Search for the cell housing the specified text and yield its [X, Y] center coordinate. 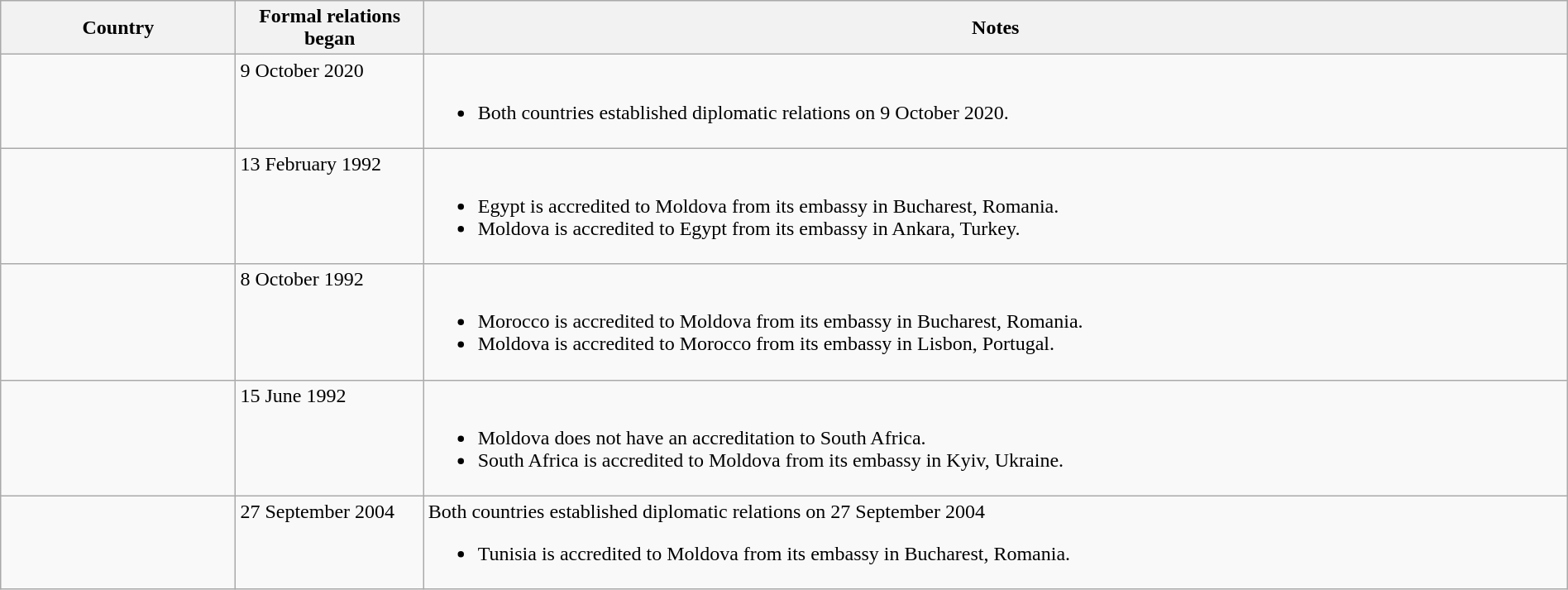
Notes [996, 28]
Country [118, 28]
Moldova does not have an accreditation to South Africa.South Africa is accredited to Moldova from its embassy in Kyiv, Ukraine. [996, 438]
Formal relations began [329, 28]
15 June 1992 [329, 438]
8 October 1992 [329, 322]
Both countries established diplomatic relations on 9 October 2020. [996, 101]
Egypt is accredited to Moldova from its embassy in Bucharest, Romania.Moldova is accredited to Egypt from its embassy in Ankara, Turkey. [996, 206]
27 September 2004 [329, 543]
Morocco is accredited to Moldova from its embassy in Bucharest, Romania.Moldova is accredited to Morocco from its embassy in Lisbon, Portugal. [996, 322]
9 October 2020 [329, 101]
Both countries established diplomatic relations on 27 September 2004Tunisia is accredited to Moldova from its embassy in Bucharest, Romania. [996, 543]
13 February 1992 [329, 206]
